Search for the cell housing the specified text and yield its [X, Y] center coordinate. 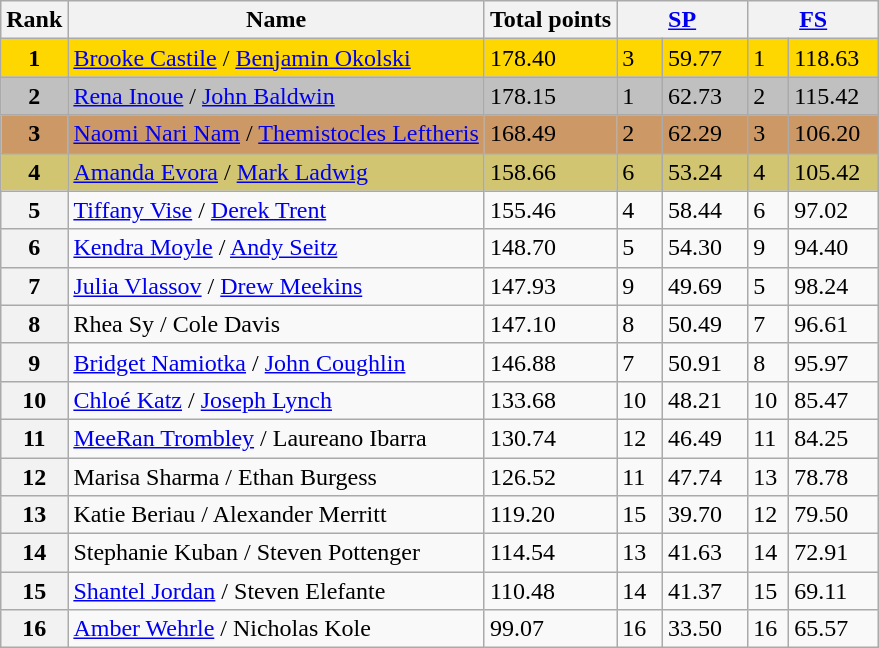
155.46 [550, 210]
59.77 [704, 58]
119.20 [550, 515]
Bridget Namiotka / John Coughlin [276, 362]
147.93 [550, 286]
94.40 [834, 248]
96.61 [834, 324]
Kendra Moyle / Andy Seitz [276, 248]
98.24 [834, 286]
Total points [550, 20]
84.25 [834, 438]
Rena Inoue / John Baldwin [276, 96]
49.69 [704, 286]
178.40 [550, 58]
Shantel Jordan / Steven Elefante [276, 591]
78.78 [834, 477]
Julia Vlassov / Drew Meekins [276, 286]
85.47 [834, 400]
46.49 [704, 438]
168.49 [550, 134]
146.88 [550, 362]
106.20 [834, 134]
Amber Wehrle / Nicholas Kole [276, 629]
110.48 [550, 591]
Marisa Sharma / Ethan Burgess [276, 477]
Rhea Sy / Cole Davis [276, 324]
58.44 [704, 210]
65.57 [834, 629]
50.91 [704, 362]
79.50 [834, 515]
54.30 [704, 248]
Name [276, 20]
50.49 [704, 324]
Naomi Nari Nam / Themistocles Leftheris [276, 134]
41.63 [704, 553]
33.50 [704, 629]
130.74 [550, 438]
62.29 [704, 134]
Tiffany Vise / Derek Trent [276, 210]
95.97 [834, 362]
53.24 [704, 172]
133.68 [550, 400]
105.42 [834, 172]
97.02 [834, 210]
148.70 [550, 248]
Katie Beriau / Alexander Merritt [276, 515]
147.10 [550, 324]
41.37 [704, 591]
Rank [34, 20]
FS [814, 20]
Chloé Katz / Joseph Lynch [276, 400]
47.74 [704, 477]
115.42 [834, 96]
SP [682, 20]
62.73 [704, 96]
48.21 [704, 400]
39.70 [704, 515]
126.52 [550, 477]
114.54 [550, 553]
158.66 [550, 172]
99.07 [550, 629]
Amanda Evora / Mark Ladwig [276, 172]
69.11 [834, 591]
178.15 [550, 96]
118.63 [834, 58]
Brooke Castile / Benjamin Okolski [276, 58]
Stephanie Kuban / Steven Pottenger [276, 553]
72.91 [834, 553]
MeeRan Trombley / Laureano Ibarra [276, 438]
